Locate the cell with the specified text and output its [x, y] center coordinate. 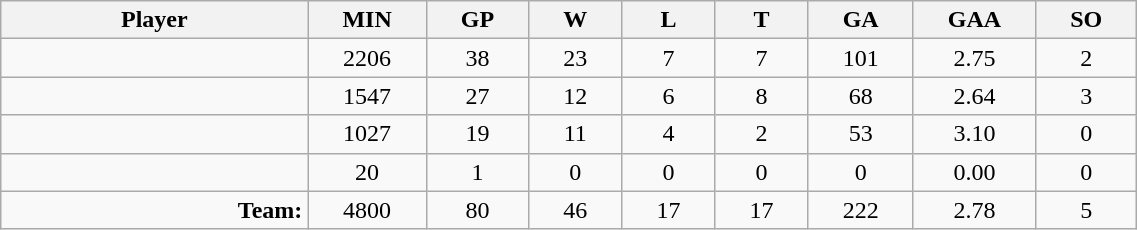
SO [1086, 20]
38 [477, 58]
3 [1086, 96]
222 [860, 210]
Team: [154, 210]
2.78 [974, 210]
0.00 [974, 172]
80 [477, 210]
8 [762, 96]
2.75 [974, 58]
3.10 [974, 134]
101 [860, 58]
L [668, 20]
T [762, 20]
2.64 [974, 96]
68 [860, 96]
Player [154, 20]
19 [477, 134]
GAA [974, 20]
23 [576, 58]
1027 [367, 134]
20 [367, 172]
GA [860, 20]
2206 [367, 58]
11 [576, 134]
1 [477, 172]
53 [860, 134]
GP [477, 20]
6 [668, 96]
W [576, 20]
5 [1086, 210]
4800 [367, 210]
1547 [367, 96]
12 [576, 96]
27 [477, 96]
MIN [367, 20]
46 [576, 210]
4 [668, 134]
